Find where the given text appears and provide that cell's center as (X, Y) coordinate. 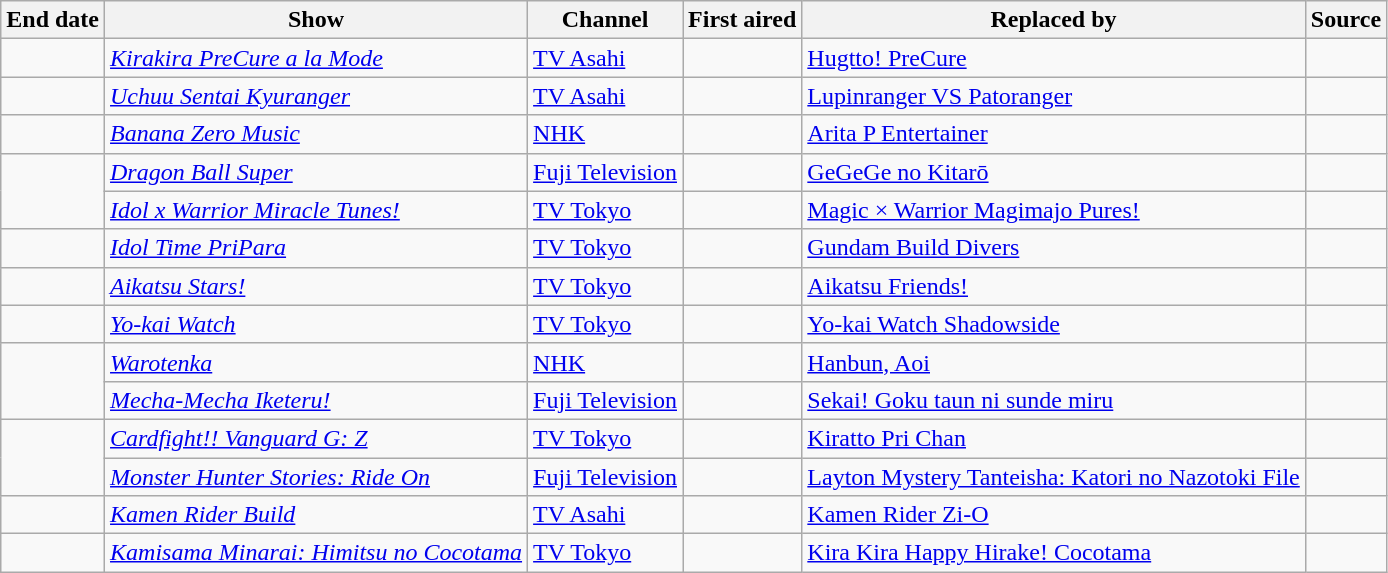
Lupinranger VS Patoranger (1054, 96)
Idol Time PriPara (316, 248)
Warotenka (316, 362)
Magic × Warrior Magimajo Pures! (1054, 210)
Aikatsu Friends! (1054, 286)
Kamisama Minarai: Himitsu no Cocotama (316, 553)
Sekai! Goku taun ni sunde miru (1054, 400)
Kiratto Pri Chan (1054, 438)
Replaced by (1054, 20)
End date (53, 20)
Layton Mystery Tanteisha: Katori no Nazotoki File (1054, 477)
Monster Hunter Stories: Ride On (316, 477)
Mecha-Mecha Iketeru! (316, 400)
Gundam Build Divers (1054, 248)
GeGeGe no Kitarō (1054, 172)
Kamen Rider Zi-O (1054, 515)
Source (1346, 20)
Hanbun, Aoi (1054, 362)
Dragon Ball Super (316, 172)
Aikatsu Stars! (316, 286)
Hugtto! PreCure (1054, 58)
Yo-kai Watch Shadowside (1054, 324)
Kamen Rider Build (316, 515)
First aired (742, 20)
Arita P Entertainer (1054, 134)
Kirakira PreCure a la Mode (316, 58)
Idol x Warrior Miracle Tunes! (316, 210)
Show (316, 20)
Cardfight!! Vanguard G: Z (316, 438)
Yo-kai Watch (316, 324)
Banana Zero Music (316, 134)
Kira Kira Happy Hirake! Cocotama (1054, 553)
Uchuu Sentai Kyuranger (316, 96)
Channel (606, 20)
